Determine the (x, y) coordinate at the center of the cell enclosing the given text.  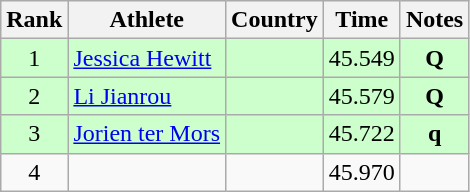
q (434, 134)
Jessica Hewitt (147, 58)
Rank (34, 20)
Notes (434, 20)
1 (34, 58)
2 (34, 96)
45.722 (362, 134)
45.549 (362, 58)
4 (34, 172)
45.579 (362, 96)
Li Jianrou (147, 96)
Time (362, 20)
Jorien ter Mors (147, 134)
Country (275, 20)
3 (34, 134)
45.970 (362, 172)
Athlete (147, 20)
